Pinpoint the cell where the given text exists, returning its (X, Y) midpoint coordinate. 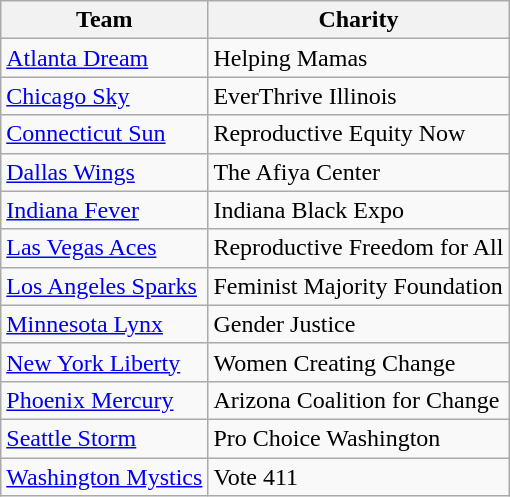
Charity (358, 20)
Atlanta Dream (104, 58)
Chicago Sky (104, 96)
Los Angeles Sparks (104, 286)
Reproductive Freedom for All (358, 248)
Phoenix Mercury (104, 400)
Dallas Wings (104, 172)
Indiana Black Expo (358, 210)
Arizona Coalition for Change (358, 400)
Reproductive Equity Now (358, 134)
Minnesota Lynx (104, 324)
Las Vegas Aces (104, 248)
New York Liberty (104, 362)
Feminist Majority Foundation (358, 286)
Indiana Fever (104, 210)
Women Creating Change (358, 362)
Gender Justice (358, 324)
Helping Mamas (358, 58)
Team (104, 20)
The Afiya Center (358, 172)
Washington Mystics (104, 477)
Seattle Storm (104, 438)
EverThrive Illinois (358, 96)
Vote 411 (358, 477)
Pro Choice Washington (358, 438)
Connecticut Sun (104, 134)
